Search for the cell housing the specified text and yield its (x, y) center coordinate. 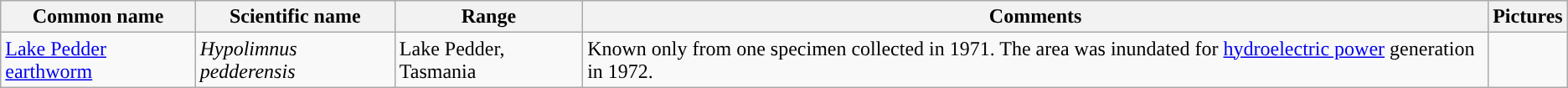
Hypolimnus pedderensis (295, 60)
Comments (1035, 17)
Range (488, 17)
Lake Pedder earthworm (98, 60)
Pictures (1528, 17)
Lake Pedder, Tasmania (488, 60)
Scientific name (295, 17)
Known only from one specimen collected in 1971. The area was inundated for hydroelectric power generation in 1972. (1035, 60)
Common name (98, 17)
